For the text-containing cell, return its midpoint in (x, y) coordinate format. 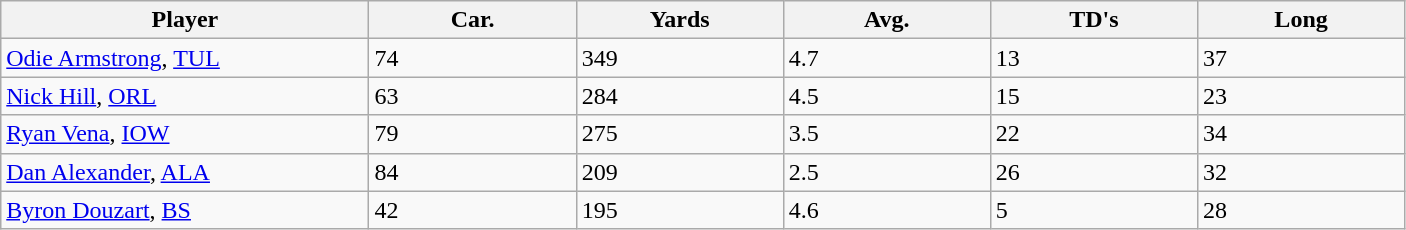
349 (680, 58)
4.7 (886, 58)
195 (680, 210)
3.5 (886, 134)
22 (1094, 134)
Yards (680, 20)
Nick Hill, ORL (185, 96)
74 (472, 58)
79 (472, 134)
28 (1300, 210)
26 (1094, 172)
13 (1094, 58)
84 (472, 172)
4.5 (886, 96)
5 (1094, 210)
TD's (1094, 20)
15 (1094, 96)
Player (185, 20)
Ryan Vena, IOW (185, 134)
37 (1300, 58)
Dan Alexander, ALA (185, 172)
209 (680, 172)
32 (1300, 172)
284 (680, 96)
2.5 (886, 172)
34 (1300, 134)
Avg. (886, 20)
Long (1300, 20)
Car. (472, 20)
42 (472, 210)
4.6 (886, 210)
23 (1300, 96)
Odie Armstrong, TUL (185, 58)
63 (472, 96)
275 (680, 134)
Byron Douzart, BS (185, 210)
